Identify which cell holds the provided text, then report its [X, Y] central coordinate. 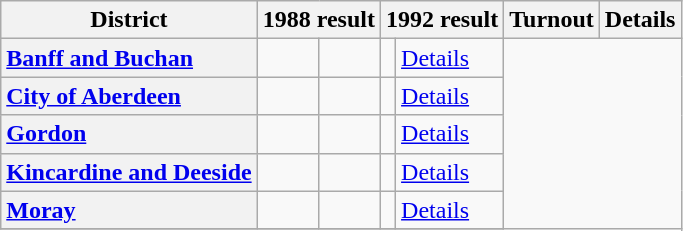
Moray [129, 210]
City of Aberdeen [129, 96]
Gordon [129, 134]
Turnout [552, 20]
Banff and Buchan [129, 58]
1988 result [318, 20]
District [129, 20]
1992 result [442, 20]
Kincardine and Deeside [129, 172]
